Pinpoint the cell where the given text exists, returning its (X, Y) midpoint coordinate. 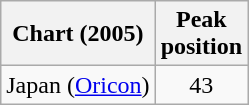
Peakposition (201, 34)
Japan (Oricon) (78, 85)
43 (201, 85)
Chart (2005) (78, 34)
